Output the [X, Y] coordinate of the center of the cell containing the given text.  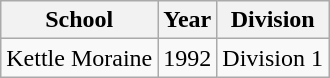
1992 [188, 58]
Year [188, 20]
School [80, 20]
Division [273, 20]
Kettle Moraine [80, 58]
Division 1 [273, 58]
